Extract the (x, y) coordinate from the center of the cell holding the provided text.  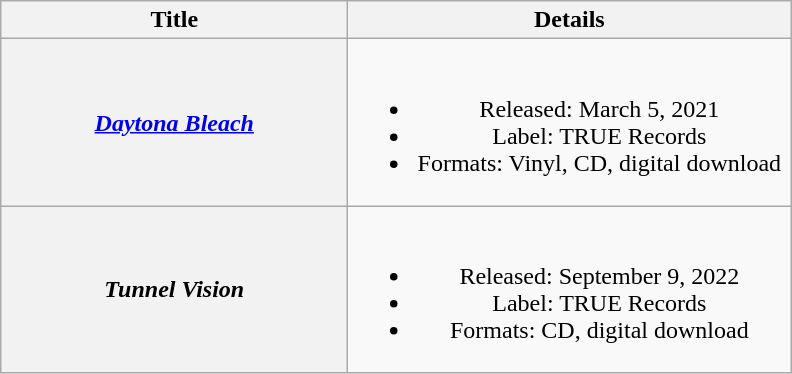
Details (570, 20)
Title (174, 20)
Released: September 9, 2022Label: TRUE RecordsFormats: CD, digital download (570, 290)
Daytona Bleach (174, 122)
Tunnel Vision (174, 290)
Released: March 5, 2021Label: TRUE RecordsFormats: Vinyl, CD, digital download (570, 122)
